From the cell containing the given text, extract its center point as (x, y) coordinate. 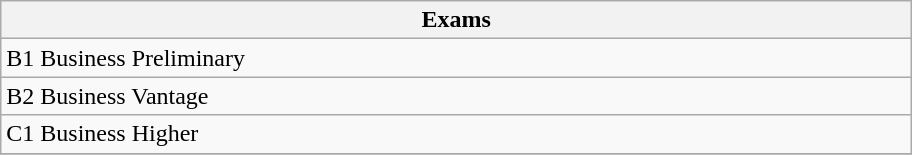
B1 Business Preliminary (456, 58)
C1 Business Higher (456, 134)
Exams (456, 20)
B2 Business Vantage (456, 96)
